Search for the cell housing the specified text and yield its [X, Y] center coordinate. 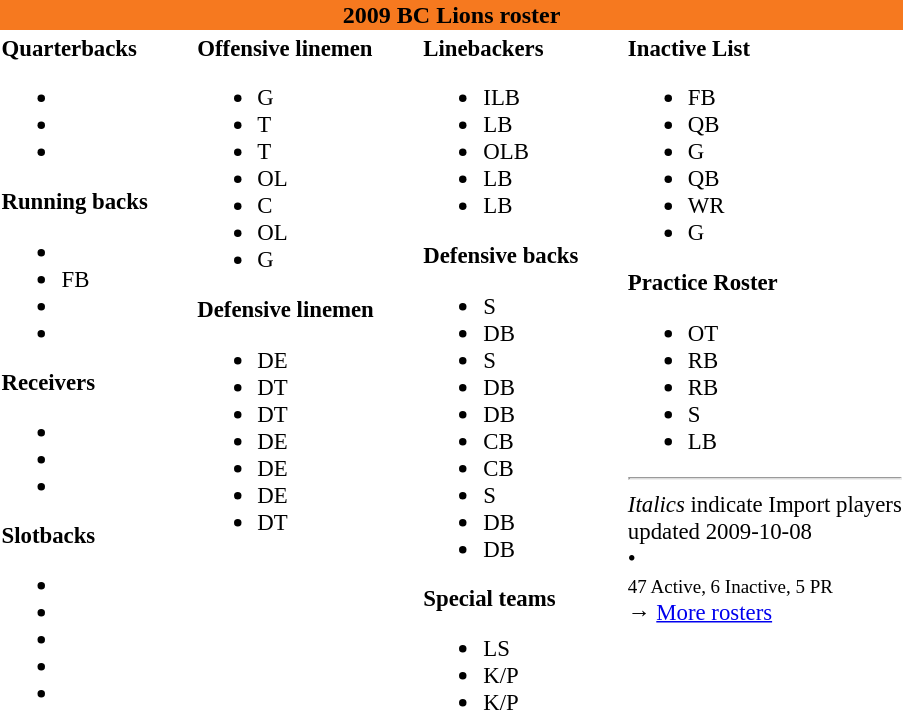
2009 BC Lions roster [452, 15]
